Find where the given text appears and provide that cell's center as (X, Y) coordinate. 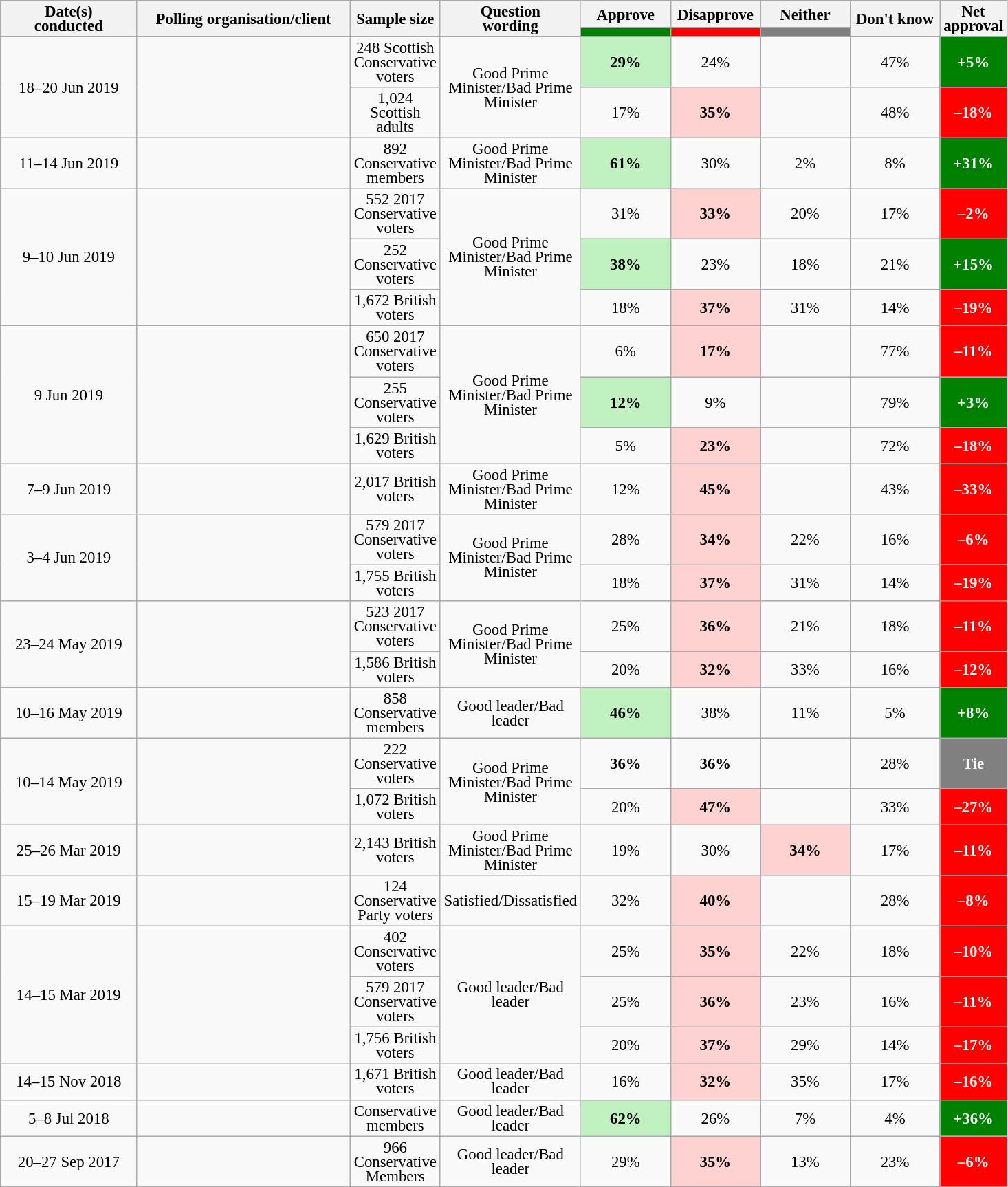
3–4 Jun 2019 (69, 557)
61% (626, 164)
252 Conservative voters (395, 265)
1,586 British voters (395, 670)
77% (895, 351)
Sample size (395, 19)
650 2017 Conservative voters (395, 351)
1,672 British voters (395, 308)
+3% (974, 402)
20–27 Sep 2017 (69, 1162)
248 Scottish Conservative voters (395, 63)
48% (895, 113)
9–10 Jun 2019 (69, 257)
43% (895, 489)
–2% (974, 214)
Polling organisation/client (243, 19)
8% (895, 164)
858 Conservative members (395, 713)
14–15 Nov 2018 (69, 1082)
2,143 British voters (395, 851)
–33% (974, 489)
40% (715, 901)
2,017 British voters (395, 489)
Don't know (895, 19)
4% (895, 1118)
Net approval (974, 19)
10–14 May 2019 (69, 781)
14–15 Mar 2019 (69, 995)
72% (895, 446)
Conservative members (395, 1118)
Questionwording (510, 19)
2% (806, 164)
1,671 British voters (395, 1082)
13% (806, 1162)
1,024 Scottish adults (395, 113)
523 2017 Conservative voters (395, 627)
Satisfied/Dissatisfied (510, 901)
966 Conservative Members (395, 1162)
1,629 British voters (395, 446)
+36% (974, 1118)
1,072 British voters (395, 807)
Date(s)conducted (69, 19)
–8% (974, 901)
24% (715, 63)
19% (626, 851)
–10% (974, 952)
1,755 British voters (395, 583)
9 Jun 2019 (69, 395)
Disapprove (715, 14)
Tie (974, 763)
+31% (974, 164)
6% (626, 351)
892 Conservative members (395, 164)
9% (715, 402)
46% (626, 713)
25–26 Mar 2019 (69, 851)
–17% (974, 1045)
–16% (974, 1082)
5–8 Jul 2018 (69, 1118)
+8% (974, 713)
255 Conservative voters (395, 402)
62% (626, 1118)
402 Conservative voters (395, 952)
–12% (974, 670)
–27% (974, 807)
18–20 Jun 2019 (69, 88)
1,756 British voters (395, 1045)
26% (715, 1118)
Approve (626, 14)
11% (806, 713)
15–19 Mar 2019 (69, 901)
79% (895, 402)
+5% (974, 63)
+15% (974, 265)
10–16 May 2019 (69, 713)
124 Conservative Party voters (395, 901)
23–24 May 2019 (69, 644)
Neither (806, 14)
7–9 Jun 2019 (69, 489)
11–14 Jun 2019 (69, 164)
222 Conservative voters (395, 763)
552 2017 Conservative voters (395, 214)
7% (806, 1118)
45% (715, 489)
